Pinpoint the cell where the given text exists, returning its (x, y) midpoint coordinate. 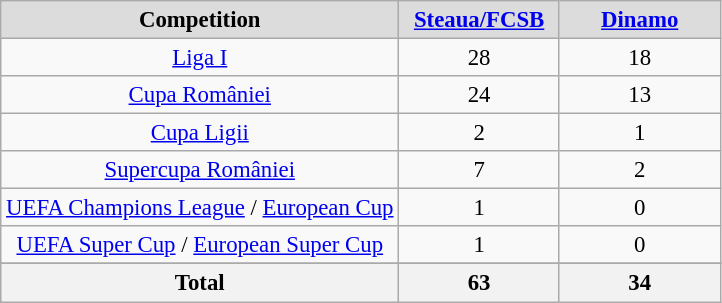
13 (640, 95)
63 (480, 283)
Total (200, 283)
7 (480, 170)
Cupa României (200, 95)
28 (480, 58)
UEFA Champions League / European Cup (200, 208)
Supercupa României (200, 170)
Competition (200, 20)
Cupa Ligii (200, 133)
18 (640, 58)
Dinamo (640, 20)
24 (480, 95)
Steaua/FCSB (480, 20)
UEFA Super Cup / European Super Cup (200, 245)
34 (640, 283)
Liga I (200, 58)
